Return the [x, y] coordinate for the center point of the cell that contains the specified text.  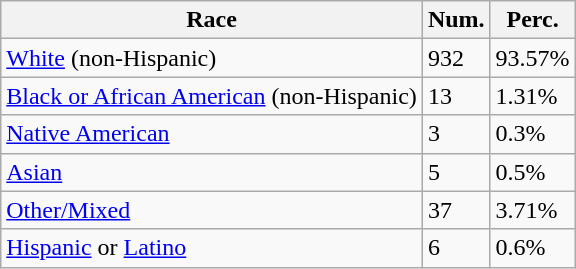
37 [456, 210]
Hispanic or Latino [212, 248]
6 [456, 248]
Num. [456, 20]
White (non-Hispanic) [212, 58]
93.57% [532, 58]
Other/Mixed [212, 210]
932 [456, 58]
Native American [212, 134]
0.3% [532, 134]
5 [456, 172]
0.6% [532, 248]
3.71% [532, 210]
Asian [212, 172]
13 [456, 96]
1.31% [532, 96]
Black or African American (non-Hispanic) [212, 96]
Perc. [532, 20]
3 [456, 134]
0.5% [532, 172]
Race [212, 20]
